Identify which cell holds the provided text, then report its (x, y) central coordinate. 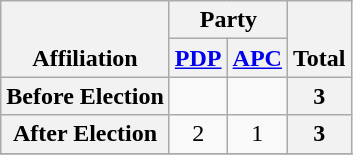
Affiliation (86, 39)
2 (198, 134)
Party (228, 20)
Before Election (86, 96)
1 (257, 134)
APC (257, 58)
Total (319, 39)
After Election (86, 134)
PDP (198, 58)
